Find where the given text appears and provide that cell's center as [X, Y] coordinate. 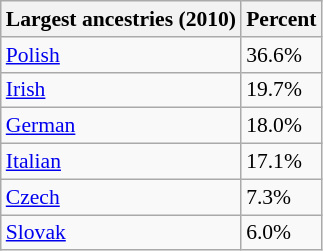
6.0% [281, 233]
Italian [121, 162]
Percent [281, 19]
17.1% [281, 162]
36.6% [281, 55]
18.0% [281, 126]
Czech [121, 197]
German [121, 126]
Slovak [121, 233]
19.7% [281, 90]
7.3% [281, 197]
Largest ancestries (2010) [121, 19]
Polish [121, 55]
Irish [121, 90]
